Detect which cell encompasses the target text, then output its [X, Y] center coordinate. 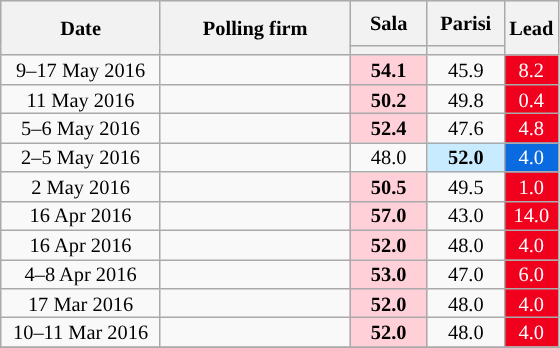
Sala [388, 22]
10–11 Mar 2016 [81, 332]
4.8 [531, 128]
Date [81, 28]
54.1 [388, 70]
45.9 [466, 70]
52.4 [388, 128]
47.0 [466, 274]
17 Mar 2016 [81, 302]
49.5 [466, 186]
Parisi [466, 22]
50.5 [388, 186]
57.0 [388, 216]
8.2 [531, 70]
50.2 [388, 98]
Polling firm [255, 28]
6.0 [531, 274]
Lead [531, 28]
47.6 [466, 128]
53.0 [388, 274]
0.4 [531, 98]
49.8 [466, 98]
11 May 2016 [81, 98]
14.0 [531, 216]
4–8 Apr 2016 [81, 274]
2 May 2016 [81, 186]
5–6 May 2016 [81, 128]
9–17 May 2016 [81, 70]
2–5 May 2016 [81, 156]
1.0 [531, 186]
43.0 [466, 216]
